Scan for the cell matching the given text and deliver its (x, y) coordinate at center. 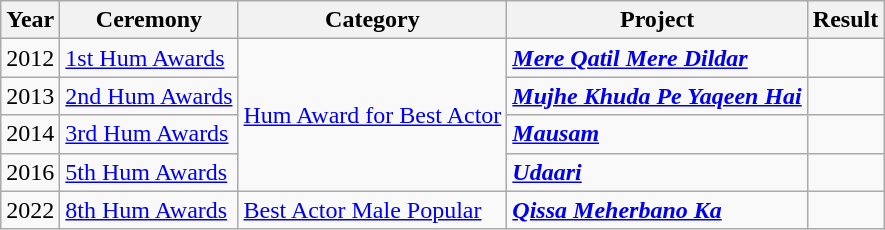
Qissa Meherbano Ka (657, 210)
8th Hum Awards (149, 210)
Project (657, 20)
5th Hum Awards (149, 172)
1st Hum Awards (149, 58)
Best Actor Male Popular (372, 210)
2nd Hum Awards (149, 96)
Mere Qatil Mere Dildar (657, 58)
Mujhe Khuda Pe Yaqeen Hai (657, 96)
2012 (30, 58)
Category (372, 20)
Result (845, 20)
Hum Award for Best Actor (372, 115)
Mausam (657, 134)
2016 (30, 172)
Udaari (657, 172)
3rd Hum Awards (149, 134)
Year (30, 20)
2022 (30, 210)
2013 (30, 96)
Ceremony (149, 20)
2014 (30, 134)
